Identify which cell holds the provided text, then report its (X, Y) central coordinate. 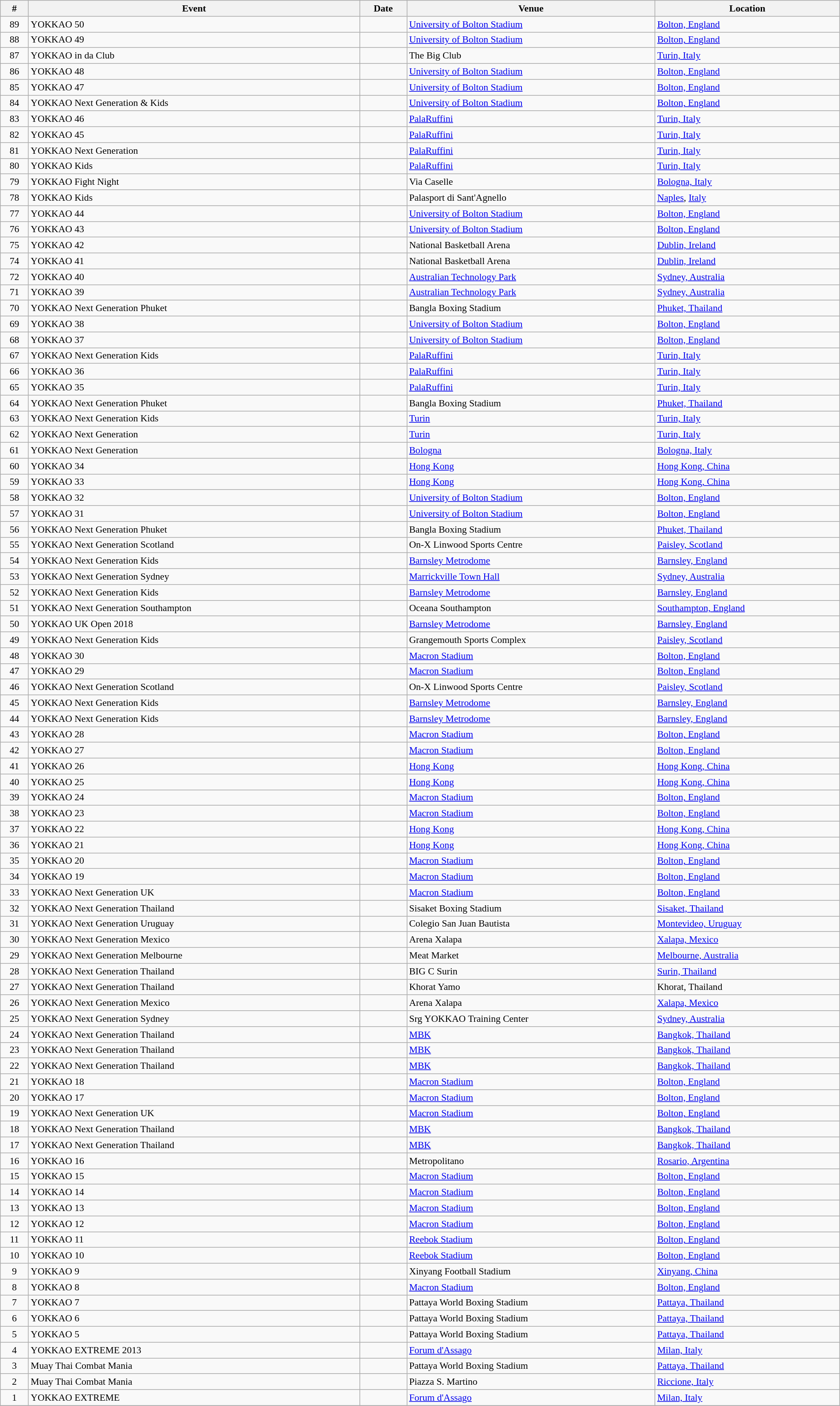
YOKKAO 26 (194, 766)
Xinyang, China (747, 1271)
YOKKAO 6 (194, 1319)
YOKKAO 20 (194, 861)
1 (15, 1398)
7 (15, 1303)
58 (15, 498)
YOKKAO 13 (194, 1208)
30 (15, 940)
YOKKAO 28 (194, 735)
66 (15, 372)
47 (15, 671)
YOKKAO 41 (194, 261)
YOKKAO 46 (194, 119)
YOKKAO Next Generation & Kids (194, 103)
The Big Club (531, 56)
YOKKAO Next Generation Southampton (194, 608)
12 (15, 1224)
11 (15, 1240)
YOKKAO 30 (194, 656)
88 (15, 40)
70 (15, 308)
Melbourne, Australia (747, 956)
Location (747, 8)
Grangemouth Sports Complex (531, 640)
84 (15, 103)
36 (15, 845)
YOKKAO 10 (194, 1256)
Via Caselle (531, 182)
10 (15, 1256)
YOKKAO 39 (194, 292)
Piazza S. Martino (531, 1382)
75 (15, 245)
YOKKAO 31 (194, 514)
2 (15, 1382)
29 (15, 956)
37 (15, 830)
9 (15, 1271)
89 (15, 24)
65 (15, 387)
Venue (531, 8)
34 (15, 877)
YOKKAO EXTREME 2013 (194, 1350)
YOKKAO 8 (194, 1287)
8 (15, 1287)
82 (15, 135)
YOKKAO 38 (194, 324)
Riccione, Italy (747, 1382)
23 (15, 1050)
3 (15, 1366)
YOKKAO 43 (194, 230)
17 (15, 1145)
YOKKAO 27 (194, 751)
48 (15, 656)
32 (15, 908)
Naples, Italy (747, 198)
19 (15, 1114)
24 (15, 1035)
69 (15, 324)
YOKKAO 34 (194, 466)
40 (15, 782)
Oceana Southampton (531, 608)
YOKKAO Fight Night (194, 182)
86 (15, 72)
63 (15, 419)
YOKKAO 47 (194, 87)
YOKKAO 5 (194, 1335)
50 (15, 624)
87 (15, 56)
31 (15, 924)
79 (15, 182)
YOKKAO 19 (194, 877)
Date (384, 8)
57 (15, 514)
Sisaket, Thailand (747, 908)
Rosario, Argentina (747, 1161)
YOKKAO 22 (194, 830)
Khorat, Thailand (747, 987)
Marrickville Town Hall (531, 577)
Xinyang Football Stadium (531, 1271)
61 (15, 451)
YOKKAO 7 (194, 1303)
78 (15, 198)
YOKKAO 37 (194, 340)
Metropolitano (531, 1161)
59 (15, 482)
YOKKAO 9 (194, 1271)
76 (15, 230)
80 (15, 166)
Colegio San Juan Bautista (531, 924)
25 (15, 1019)
YOKKAO 32 (194, 498)
43 (15, 735)
54 (15, 561)
51 (15, 608)
55 (15, 545)
# (15, 8)
16 (15, 1161)
83 (15, 119)
72 (15, 277)
45 (15, 703)
53 (15, 577)
YOKKAO 15 (194, 1176)
60 (15, 466)
Montevideo, Uruguay (747, 924)
27 (15, 987)
5 (15, 1335)
64 (15, 403)
62 (15, 435)
YOKKAO 40 (194, 277)
YOKKAO 24 (194, 798)
YOKKAO in da Club (194, 56)
YOKKAO 36 (194, 372)
YOKKAO 14 (194, 1192)
22 (15, 1066)
6 (15, 1319)
Event (194, 8)
39 (15, 798)
YOKKAO 21 (194, 845)
YOKKAO 18 (194, 1082)
Khorat Yamo (531, 987)
YOKKAO 17 (194, 1098)
YOKKAO 12 (194, 1224)
18 (15, 1129)
YOKKAO Next Generation Uruguay (194, 924)
14 (15, 1192)
21 (15, 1082)
Srg YOKKAO Training Center (531, 1019)
33 (15, 892)
41 (15, 766)
15 (15, 1176)
YOKKAO EXTREME (194, 1398)
YOKKAO UK Open 2018 (194, 624)
68 (15, 340)
YOKKAO 23 (194, 814)
71 (15, 292)
Meat Market (531, 956)
Sisaket Boxing Stadium (531, 908)
38 (15, 814)
YOKKAO 25 (194, 782)
YOKKAO 49 (194, 40)
35 (15, 861)
77 (15, 214)
Surin, Thailand (747, 971)
26 (15, 1003)
YOKKAO 42 (194, 245)
YOKKAO 45 (194, 135)
YOKKAO 48 (194, 72)
Palasport di Sant'Agnello (531, 198)
46 (15, 687)
20 (15, 1098)
YOKKAO 11 (194, 1240)
YOKKAO 29 (194, 671)
13 (15, 1208)
74 (15, 261)
49 (15, 640)
YOKKAO 35 (194, 387)
44 (15, 719)
28 (15, 971)
85 (15, 87)
81 (15, 151)
YOKKAO 33 (194, 482)
Bologna (531, 451)
BIG C Surin (531, 971)
YOKKAO 16 (194, 1161)
YOKKAO 44 (194, 214)
Southampton, England (747, 608)
4 (15, 1350)
YOKKAO Next Generation Melbourne (194, 956)
YOKKAO 50 (194, 24)
42 (15, 751)
52 (15, 592)
56 (15, 530)
67 (15, 356)
